From the cell containing the given text, extract its center point as (x, y) coordinate. 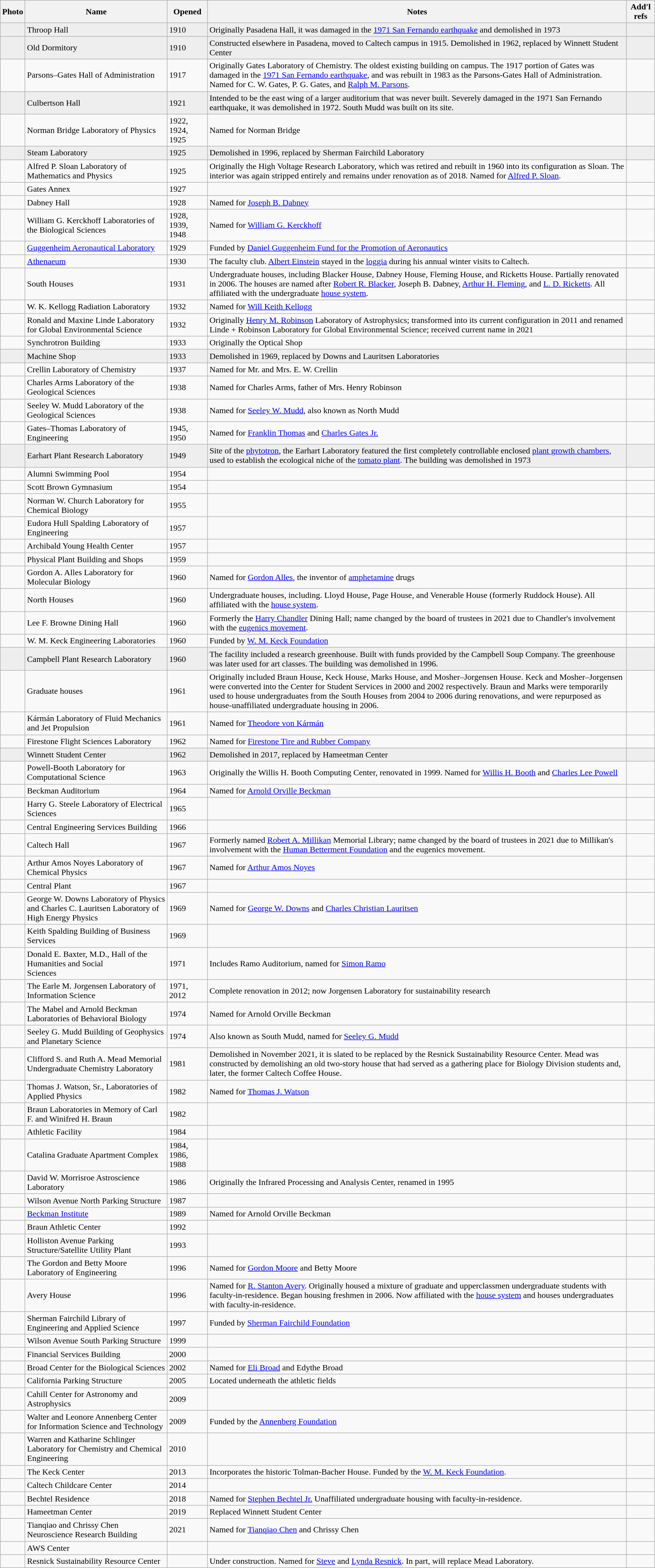
1981 (188, 1064)
Lee F. Browne Dining Hall (96, 623)
Machine Shop (96, 356)
1965 (188, 809)
1930 (188, 261)
Replaced Winnett Student Center (417, 1512)
Gates Annex (96, 189)
Norman Bridge Laboratory of Physics (96, 130)
The Earle M. Jorgensen Laboratory of Information Science (96, 991)
Gates–Thomas Laboratory of Engineering (96, 433)
W. K. Kellogg Radiation Laboratory (96, 307)
Constructed elsewhere in Pasadena, moved to Caltech campus in 1915. Demolished in 1962, replaced by Winnett Student Center (417, 48)
1949 (188, 455)
1993 (188, 1245)
1984 (188, 1132)
1966 (188, 827)
1928 (188, 202)
Named for Mr. and Mrs. E. W. Crellin (417, 369)
2005 (188, 1381)
Seeley G. Mudd Building of Geophysics and Planetary Science (96, 1036)
Central Plant (96, 885)
Caltech Hall (96, 845)
Also known as South Mudd, named for Seeley G. Mudd (417, 1036)
Graduate houses (96, 691)
Funded by the Annenberg Foundation (417, 1422)
David W. Morrisroe Astroscience Laboratory (96, 1182)
Funded by W. M. Keck Foundation (417, 641)
1921 (188, 103)
Scott Brown Gymnasium (96, 487)
Eudora Hull Spalding Laboratory of Engineering (96, 528)
Guggenheim Aeronautical Laboratory (96, 248)
Named for Eli Broad and Edythe Broad (417, 1368)
Named for Seeley W. Mudd, also known as North Mudd (417, 410)
Photo (13, 12)
Braun Laboratories in Memory of Carl F. and Winifred H. Braun (96, 1114)
Formerly the Harry Chandler Dining Hall; name changed by the board of trustees in 2021 due to Chandler's involvement with the eugenics movement. (417, 623)
Named for Gordon Moore and Betty Moore (417, 1268)
Named for Gordon Alles, the inventor of amphetamine drugs (417, 577)
Charles Arms Laboratory of the Geological Sciences (96, 388)
1964 (188, 791)
Named for Stephen Bechtel Jr. Unaffiliated undergraduate housing with faculty-in-residence. (417, 1498)
Named for Will Keith Kellogg (417, 307)
1959 (188, 559)
2002 (188, 1368)
Financial Services Building (96, 1354)
Seeley W. Mudd Laboratory of the Geological Sciences (96, 410)
Clifford S. and Ruth A. Mead Memorial Undergraduate Chemistry Laboratory (96, 1064)
Winnett Student Center (96, 755)
Donald E. Baxter, M.D., Hall of the Humanities and SocialSciences (96, 963)
Alfred P. Sloan Laboratory of Mathematics and Physics (96, 171)
Tianqiao and Chrissy Chen Neuroscience Research Building (96, 1530)
Funded by Sherman Fairchild Foundation (417, 1323)
The Keck Center (96, 1472)
1984, 1986, 1988 (188, 1155)
1986 (188, 1182)
1922, 1924, 1925 (188, 130)
2010 (188, 1449)
Wilson Avenue South Parking Structure (96, 1341)
1997 (188, 1323)
1963 (188, 772)
Demolished in 1996, replaced by Sherman Fairchild Laboratory (417, 153)
Originally the Optical Shop (417, 343)
1992 (188, 1227)
2000 (188, 1354)
Named for Charles Arms, father of Mrs. Henry Robinson (417, 388)
Broad Center for the Biological Sciences (96, 1368)
1937 (188, 369)
2019 (188, 1512)
Powell-Booth Laboratory for Computational Science (96, 772)
Named for George W. Downs and Charles Christian Lauritsen (417, 909)
Located underneath the athletic fields (417, 1381)
2018 (188, 1498)
Named for William G. Kerckhoff (417, 225)
Resnick Sustainability Resource Center (96, 1561)
1928, 1939, 1948 (188, 225)
Athenaeum (96, 261)
Warren and Katharine Schlinger Laboratory for Chemistry and Chemical Engineering (96, 1449)
Opened (188, 12)
1999 (188, 1341)
North Houses (96, 600)
2021 (188, 1530)
1989 (188, 1214)
Holliston Avenue Parking Structure/Satellite Utility Plant (96, 1245)
Firestone Flight Sciences Laboratory (96, 741)
Originally Pasadena Hall, it was damaged in the 1971 San Fernando earthquake and demolished in 1973 (417, 30)
Physical Plant Building and Shops (96, 559)
1987 (188, 1200)
The faculty club. Albert Einstein stayed in the loggia during his annual winter visits to Caltech. (417, 261)
1917 (188, 75)
Campbell Plant Research Laboratory (96, 659)
Under construction. Named for Steve and Lynda Resnick. In part, will replace Mead Laboratory. (417, 1561)
1945, 1950 (188, 433)
1929 (188, 248)
Demolished in 2017, replaced by Hameetman Center (417, 755)
Named for Tianqiao Chen and Chrissy Chen (417, 1530)
Beckman Auditorium (96, 791)
Keith Spalding Building of Business Services (96, 936)
Central Engineering Services Building (96, 827)
Caltech Childcare Center (96, 1485)
Dabney Hall (96, 202)
1955 (188, 505)
Sherman Fairchild Library of Engineering and Applied Science (96, 1323)
Demolished in 1969, replaced by Downs and Lauritsen Laboratories (417, 356)
Steam Laboratory (96, 153)
Culbertson Hall (96, 103)
Gordon A. Alles Laboratory for Molecular Biology (96, 577)
1971, 2012 (188, 991)
1927 (188, 189)
Arthur Amos Noyes Laboratory of Chemical Physics (96, 868)
Named for Theodore von Kármán (417, 723)
2014 (188, 1485)
Parsons–Gates Hall of Administration (96, 75)
Throop Hall (96, 30)
Synchrotron Building (96, 343)
1931 (188, 284)
California Parking Structure (96, 1381)
Named for Firestone Tire and Rubber Company (417, 741)
Notes (417, 12)
Avery House (96, 1295)
Archibald Young Health Center (96, 546)
Hameetman Center (96, 1512)
AWS Center (96, 1548)
Originally the Willis H. Booth Computing Center, renovated in 1999. Named for Willis H. Booth and Charles Lee Powell (417, 772)
Beckman Institute (96, 1214)
Norman W. Church Laboratory for Chemical Biology (96, 505)
Funded by Daniel Guggenheim Fund for the Promotion of Aeronautics (417, 248)
W. M. Keck Engineering Laboratories (96, 641)
Named for Joseph B. Dabney (417, 202)
Walter and Leonore Annenberg Center for Information Science and Technology (96, 1422)
Named for Arthur Amos Noyes (417, 868)
Harry G. Steele Laboratory of Electrical Sciences (96, 809)
George W. Downs Laboratory of Physics and Charles C. Lauritsen Laboratory of High Energy Physics (96, 909)
Undergraduate houses, including. Lloyd House, Page House, and Venerable House (formerly Ruddock House). All affiliated with the house system. (417, 600)
Named for Norman Bridge (417, 130)
Old Dormitory (96, 48)
2013 (188, 1472)
South Houses (96, 284)
Catalina Graduate Apartment Complex (96, 1155)
Named for Franklin Thomas and Charles Gates Jr. (417, 433)
William G. Kerckhoff Laboratories of the Biological Sciences (96, 225)
Add'l refs (641, 12)
Incorporates the historic Tolman-Bacher House. Funded by the W. M. Keck Foundation. (417, 1472)
The Gordon and Betty Moore Laboratory of Engineering (96, 1268)
Alumni Swimming Pool (96, 474)
Includes Ramo Auditorium, named for Simon Ramo (417, 963)
Earhart Plant Research Laboratory (96, 455)
Crellin Laboratory of Chemistry (96, 369)
Named for Thomas J. Watson (417, 1092)
Kármán Laboratory of Fluid Mechanics and Jet Propulsion (96, 723)
Name (96, 12)
Braun Athletic Center (96, 1227)
Athletic Facility (96, 1132)
Thomas J. Watson, Sr., Laboratories of Applied Physics (96, 1092)
Bechtel Residence (96, 1498)
Cahill Center for Astronomy and Astrophysics (96, 1399)
Originally the Infrared Processing and Analysis Center, renamed in 1995 (417, 1182)
Ronald and Maxine Linde Laboratory for Global Environmental Science (96, 325)
Complete renovation in 2012; now Jorgensen Laboratory for sustainability research (417, 991)
1971 (188, 963)
Wilson Avenue North Parking Structure (96, 1200)
The Mabel and Arnold Beckman Laboratories of Behavioral Biology (96, 1014)
